Return [x, y] of the center of cell containing provided text 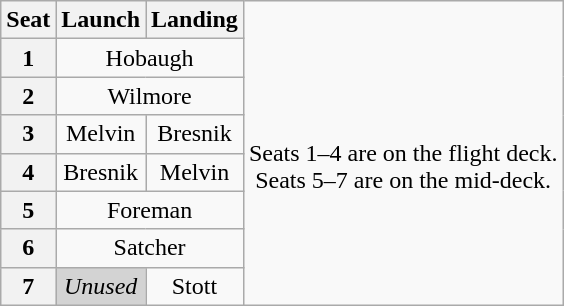
2 [28, 96]
Stott [195, 286]
Seat [28, 20]
Seats 1–4 are on the flight deck.Seats 5–7 are on the mid-deck. [403, 153]
5 [28, 210]
4 [28, 172]
Unused [101, 286]
Satcher [150, 248]
Launch [101, 20]
Foreman [150, 210]
Wilmore [150, 96]
3 [28, 134]
7 [28, 286]
6 [28, 248]
Hobaugh [150, 58]
1 [28, 58]
Landing [195, 20]
